For the text-containing cell, return its midpoint in [x, y] coordinate format. 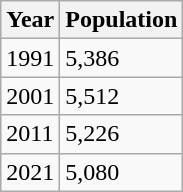
Year [30, 20]
5,386 [122, 58]
5,512 [122, 96]
Population [122, 20]
2001 [30, 96]
1991 [30, 58]
2021 [30, 172]
5,080 [122, 172]
2011 [30, 134]
5,226 [122, 134]
